Provide the [X, Y] coordinate of the cell's center where the given text is located.  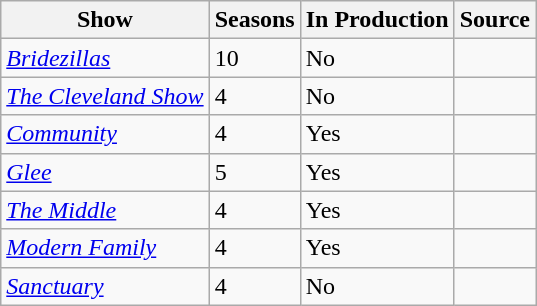
Glee [105, 172]
Show [105, 20]
5 [254, 172]
Seasons [254, 20]
The Cleveland Show [105, 96]
Community [105, 134]
Source [494, 20]
The Middle [105, 210]
Sanctuary [105, 286]
Modern Family [105, 248]
10 [254, 58]
In Production [377, 20]
Bridezillas [105, 58]
